Provide the [X, Y] coordinate of the cell's center where the given text is located.  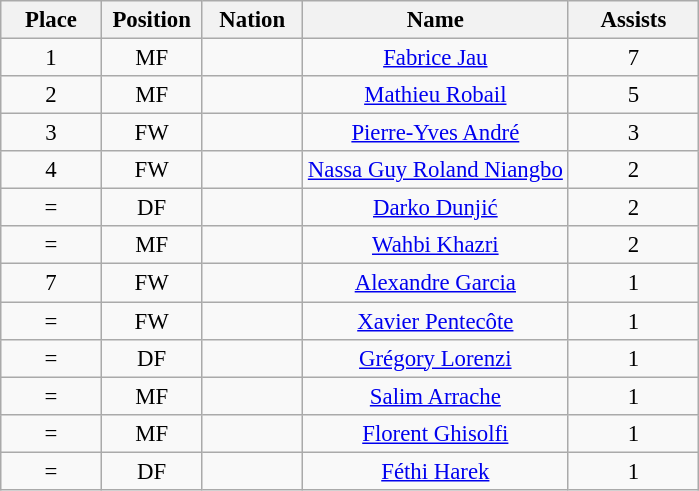
Salim Arrache [436, 396]
Nassa Guy Roland Niangbo [436, 170]
Nation [252, 20]
5 [634, 95]
Alexandre Garcia [436, 283]
Assists [634, 20]
Xavier Pentecôte [436, 321]
Name [436, 20]
4 [52, 170]
Grégory Lorenzi [436, 358]
Darko Dunjić [436, 208]
Féthi Harek [436, 471]
Position [152, 20]
Mathieu Robail [436, 95]
Pierre-Yves André [436, 133]
Florent Ghisolfi [436, 433]
Place [52, 20]
Wahbi Khazri [436, 245]
Fabrice Jau [436, 58]
